Provide the [X, Y] coordinate of the cell's center where the given text is located.  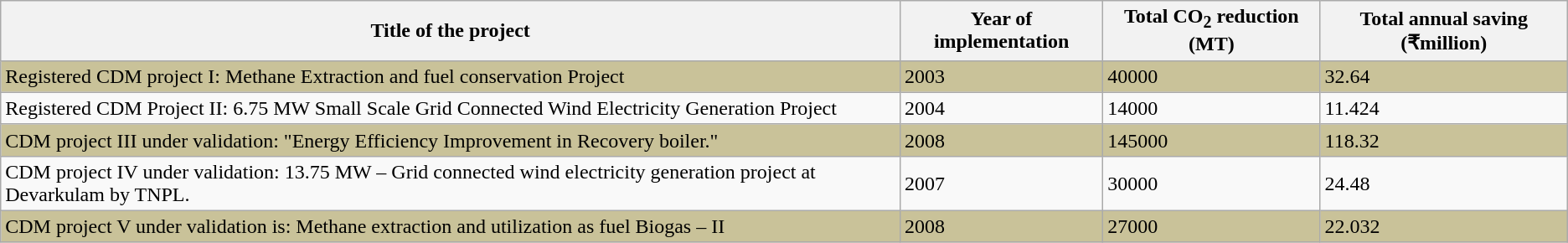
CDM project IV under validation: 13.75 MW – Grid connected wind electricity generation project at Devarkulam by TNPL. [451, 183]
145000 [1211, 140]
30000 [1211, 183]
2007 [1002, 183]
24.48 [1444, 183]
22.032 [1444, 226]
14000 [1211, 108]
CDM project V under validation is: Methane extraction and utilization as fuel Biogas – II [451, 226]
Registered CDM Project II: 6.75 MW Small Scale Grid Connected Wind Electricity Generation Project [451, 108]
2004 [1002, 108]
Title of the project [451, 30]
32.64 [1444, 76]
11.424 [1444, 108]
Registered CDM project I: Methane Extraction and fuel conservation Project [451, 76]
27000 [1211, 226]
CDM project III under validation: "Energy Efficiency Improvement in Recovery boiler." [451, 140]
Year of implementation [1002, 30]
Total annual saving (₹million) [1444, 30]
Total CO2 reduction (MT) [1211, 30]
118.32 [1444, 140]
40000 [1211, 76]
2003 [1002, 76]
